Return the (X, Y) coordinate for the center point of the cell that contains the specified text.  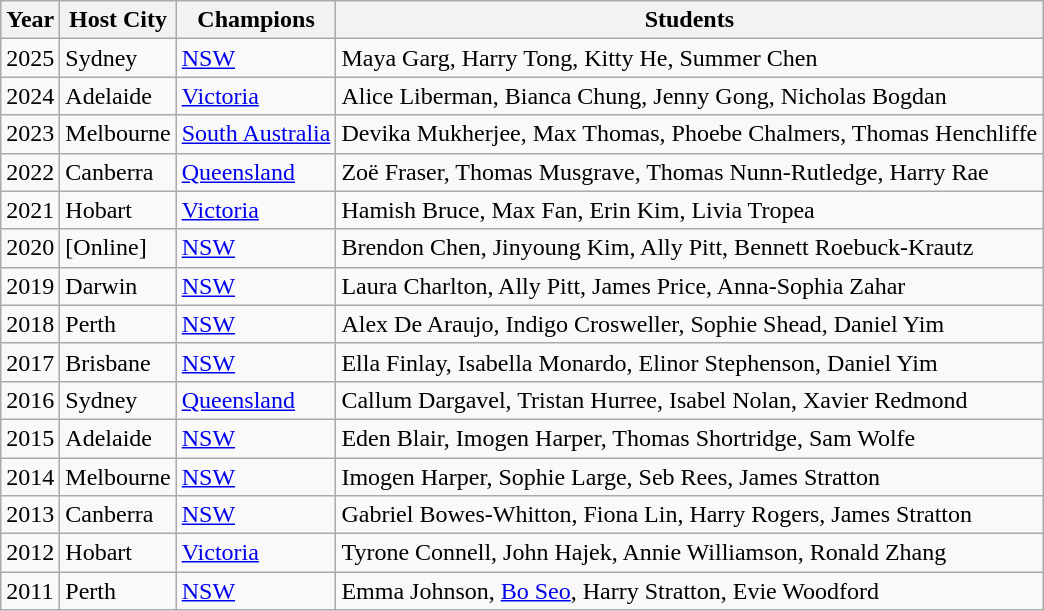
Tyrone Connell, John Hajek, Annie Williamson, Ronald Zhang (690, 553)
2024 (30, 96)
2025 (30, 58)
2014 (30, 477)
2017 (30, 362)
Brisbane (118, 362)
2016 (30, 400)
2013 (30, 515)
Alice Liberman, Bianca Chung, Jenny Gong, Nicholas Bogdan (690, 96)
Devika Mukherjee, Max Thomas, Phoebe Chalmers, Thomas Henchliffe (690, 134)
2012 (30, 553)
2018 (30, 324)
Year (30, 20)
Brendon Chen, Jinyoung Kim, Ally Pitt, Bennett Roebuck-Krautz (690, 248)
[Online] (118, 248)
2015 (30, 438)
Gabriel Bowes-Whitton, Fiona Lin, Harry Rogers, James Stratton (690, 515)
Ella Finlay, Isabella Monardo, Elinor Stephenson, Daniel Yim (690, 362)
Students (690, 20)
2023 (30, 134)
2022 (30, 172)
Laura Charlton, Ally Pitt, James Price, Anna-Sophia Zahar (690, 286)
2020 (30, 248)
Darwin (118, 286)
Host City (118, 20)
Zoë Fraser, Thomas Musgrave, Thomas Nunn-Rutledge, Harry Rae (690, 172)
South Australia (256, 134)
2019 (30, 286)
2011 (30, 591)
2021 (30, 210)
Callum Dargavel, Tristan Hurree, Isabel Nolan, Xavier Redmond (690, 400)
Eden Blair, Imogen Harper, Thomas Shortridge, Sam Wolfe (690, 438)
Champions (256, 20)
Alex De Araujo, Indigo Crosweller, Sophie Shead, Daniel Yim (690, 324)
Maya Garg, Harry Tong, Kitty He, Summer Chen (690, 58)
Hamish Bruce, Max Fan, Erin Kim, Livia Tropea (690, 210)
Imogen Harper, Sophie Large, Seb Rees, James Stratton (690, 477)
Emma Johnson, Bo Seo, Harry Stratton, Evie Woodford (690, 591)
